Extract the [X, Y] coordinate from the center of the cell holding the provided text.  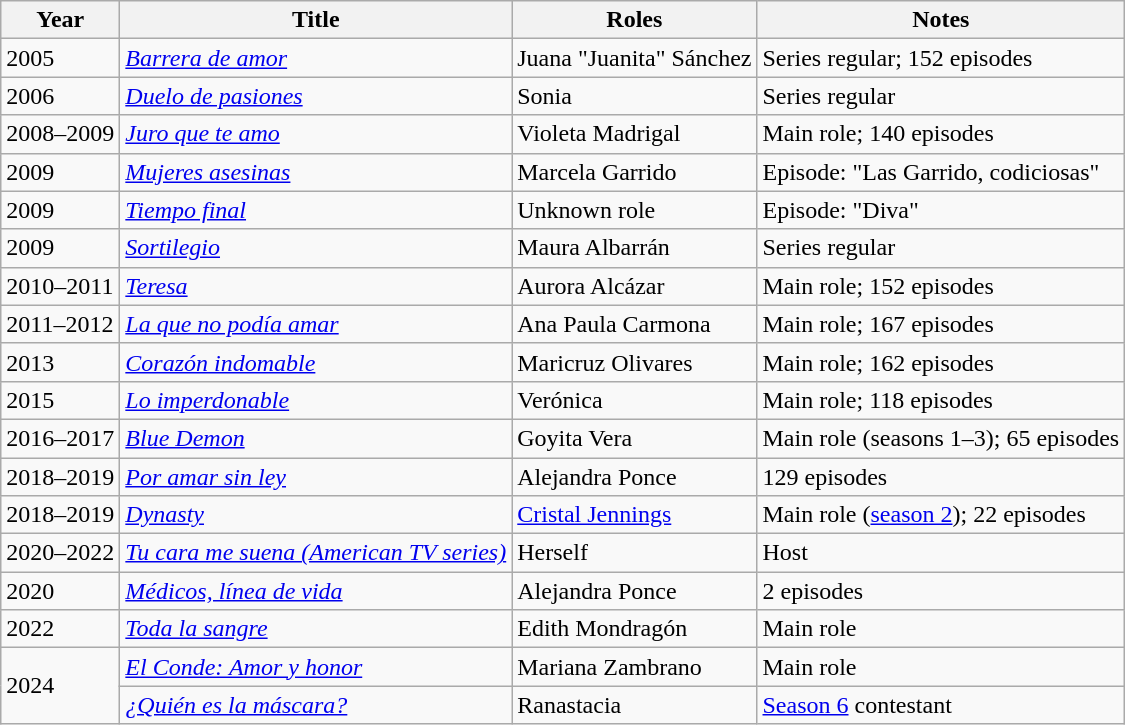
Sonia [634, 96]
2 episodes [941, 591]
Host [941, 553]
Ranastacia [634, 705]
Verónica [634, 400]
Herself [634, 553]
Maricruz Olivares [634, 362]
Corazón indomable [316, 362]
Tu cara me suena (American TV series) [316, 553]
La que no podía amar [316, 324]
Main role (season 2); 22 episodes [941, 515]
Series regular; 152 episodes [941, 58]
Episode: "Las Garrido, codiciosas" [941, 172]
Mujeres asesinas [316, 172]
2024 [60, 686]
2015 [60, 400]
Maura Albarrán [634, 248]
2022 [60, 629]
Main role; 167 episodes [941, 324]
Teresa [316, 286]
Dynasty [316, 515]
2010–2011 [60, 286]
Toda la sangre [316, 629]
2005 [60, 58]
129 episodes [941, 477]
Cristal Jennings [634, 515]
Main role; 118 episodes [941, 400]
Tiempo final [316, 210]
Goyita Vera [634, 438]
2011–2012 [60, 324]
2013 [60, 362]
Mariana Zambrano [634, 667]
2008–2009 [60, 134]
2006 [60, 96]
Juana "Juanita" Sánchez [634, 58]
Main role; 162 episodes [941, 362]
Marcela Garrido [634, 172]
Violeta Madrigal [634, 134]
Blue Demon [316, 438]
Edith Mondragón [634, 629]
Médicos, línea de vida [316, 591]
2020 [60, 591]
Episode: "Diva" [941, 210]
Main role; 152 episodes [941, 286]
¿Quién es la máscara? [316, 705]
Juro que te amo [316, 134]
2020–2022 [60, 553]
Aurora Alcázar [634, 286]
Sortilegio [316, 248]
Roles [634, 20]
Duelo de pasiones [316, 96]
Por amar sin ley [316, 477]
Main role; 140 episodes [941, 134]
El Conde: Amor y honor [316, 667]
Ana Paula Carmona [634, 324]
Unknown role [634, 210]
Barrera de amor [316, 58]
Main role (seasons 1–3); 65 episodes [941, 438]
Season 6 contestant [941, 705]
Notes [941, 20]
Title [316, 20]
2016–2017 [60, 438]
Lo imperdonable [316, 400]
Year [60, 20]
